Return the [x, y] coordinate for the center point of the cell that contains the specified text.  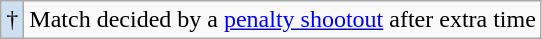
† [12, 20]
Match decided by a penalty shootout after extra time [283, 20]
